Detect which cell encompasses the target text, then output its [x, y] center coordinate. 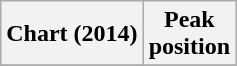
Peakposition [189, 34]
Chart (2014) [72, 34]
